Return the (x, y) coordinate for the center point of the cell that contains the specified text.  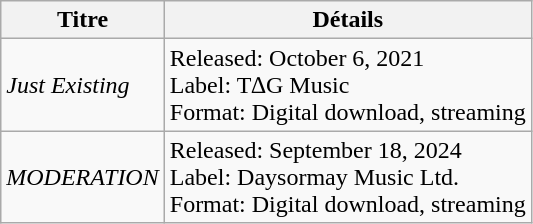
Released: October 6, 2021Label: T∆G MusicFormat: Digital download, streaming (348, 85)
Titre (83, 20)
Just Existing (83, 85)
MODERATION (83, 177)
Détails (348, 20)
Released: September 18, 2024Label: Daysormay Music Ltd.Format: Digital download, streaming (348, 177)
